Output the (X, Y) coordinate of the center of the cell containing the given text.  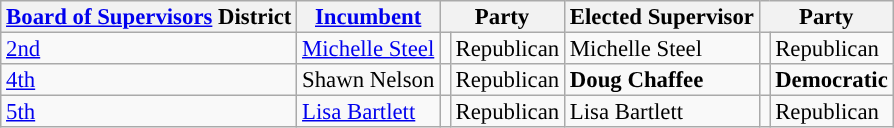
2nd (149, 49)
Shawn Nelson (368, 80)
5th (149, 112)
Elected Supervisor (662, 17)
4th (149, 80)
Board of Supervisors District (149, 17)
Doug Chaffee (662, 80)
Democratic (832, 80)
Incumbent (368, 17)
